For the text-containing cell, return its midpoint in [X, Y] coordinate format. 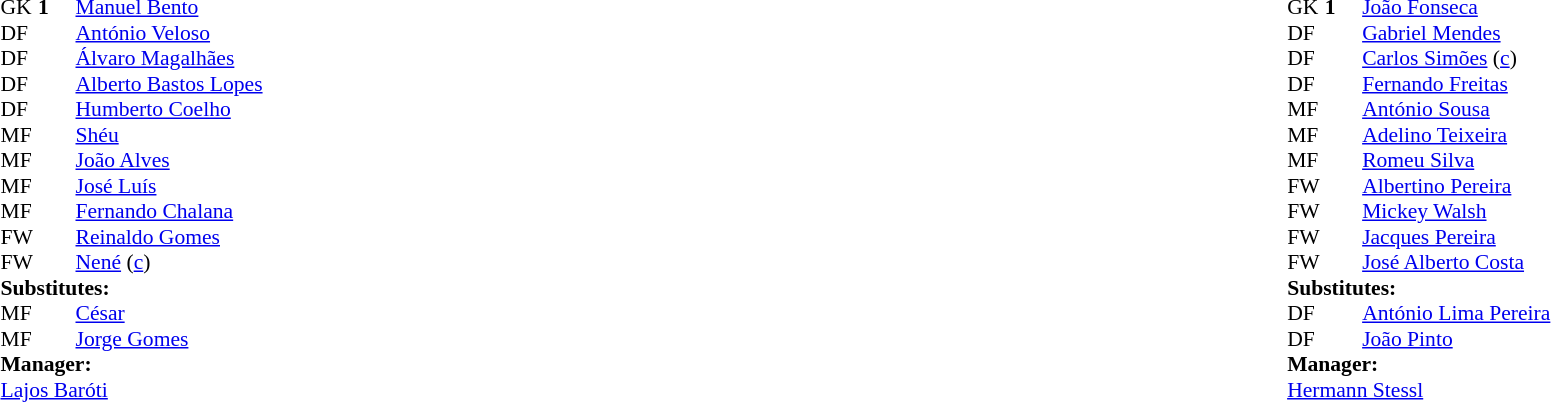
Alberto Bastos Lopes [170, 84]
José Alberto Costa [1456, 263]
Humberto Coelho [170, 109]
Álvaro Magalhães [170, 59]
Shéu [170, 135]
Fernando Freitas [1456, 84]
Mickey Walsh [1456, 211]
Reinaldo Gomes [170, 237]
Gabriel Mendes [1456, 33]
António Sousa [1456, 109]
Carlos Simões (c) [1456, 59]
Romeu Silva [1456, 161]
João Alves [170, 161]
Fernando Chalana [170, 211]
Adelino Teixeira [1456, 135]
Nené (c) [170, 263]
António Lima Pereira [1456, 313]
António Veloso [170, 33]
César [170, 313]
João Pinto [1456, 339]
Jacques Pereira [1456, 237]
Albertino Pereira [1456, 186]
Jorge Gomes [170, 339]
José Luís [170, 186]
